Identify which cell holds the provided text, then report its (x, y) central coordinate. 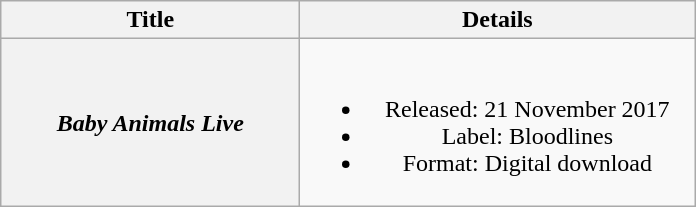
Title (150, 20)
Released: 21 November 2017Label: BloodlinesFormat: Digital download (498, 122)
Baby Animals Live (150, 122)
Details (498, 20)
